Pinpoint the cell where the given text exists, returning its (x, y) midpoint coordinate. 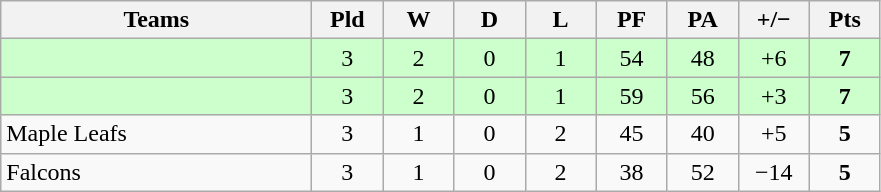
52 (702, 172)
56 (702, 96)
+3 (774, 96)
+/− (774, 20)
54 (632, 58)
L (560, 20)
59 (632, 96)
45 (632, 134)
W (418, 20)
Maple Leafs (156, 134)
+5 (774, 134)
+6 (774, 58)
PF (632, 20)
Pld (348, 20)
PA (702, 20)
Falcons (156, 172)
Pts (844, 20)
48 (702, 58)
−14 (774, 172)
40 (702, 134)
38 (632, 172)
Teams (156, 20)
D (490, 20)
